Locate the cell with the specified text and output its [X, Y] center coordinate. 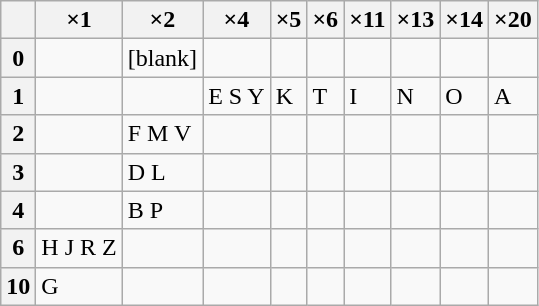
×13 [416, 20]
2 [18, 134]
4 [18, 210]
6 [18, 248]
O [464, 96]
F M V [162, 134]
H J R Z [79, 248]
10 [18, 286]
3 [18, 172]
[blank] [162, 58]
G [79, 286]
T [326, 96]
×6 [326, 20]
×20 [514, 20]
N [416, 96]
×4 [237, 20]
0 [18, 58]
E S Y [237, 96]
K [288, 96]
×14 [464, 20]
B P [162, 210]
1 [18, 96]
×1 [79, 20]
×5 [288, 20]
×11 [368, 20]
×2 [162, 20]
A [514, 96]
I [368, 96]
D L [162, 172]
